Identify which cell holds the provided text, then report its (x, y) central coordinate. 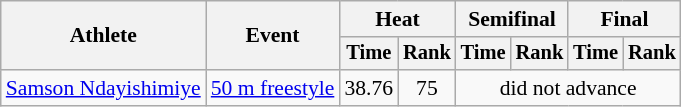
Semifinal (512, 19)
Heat (397, 19)
38.76 (368, 88)
50 m freestyle (273, 88)
75 (427, 88)
Athlete (104, 36)
Event (273, 36)
Samson Ndayishimiye (104, 88)
Final (624, 19)
did not advance (568, 88)
